Locate the cell with the specified text and output its (X, Y) center coordinate. 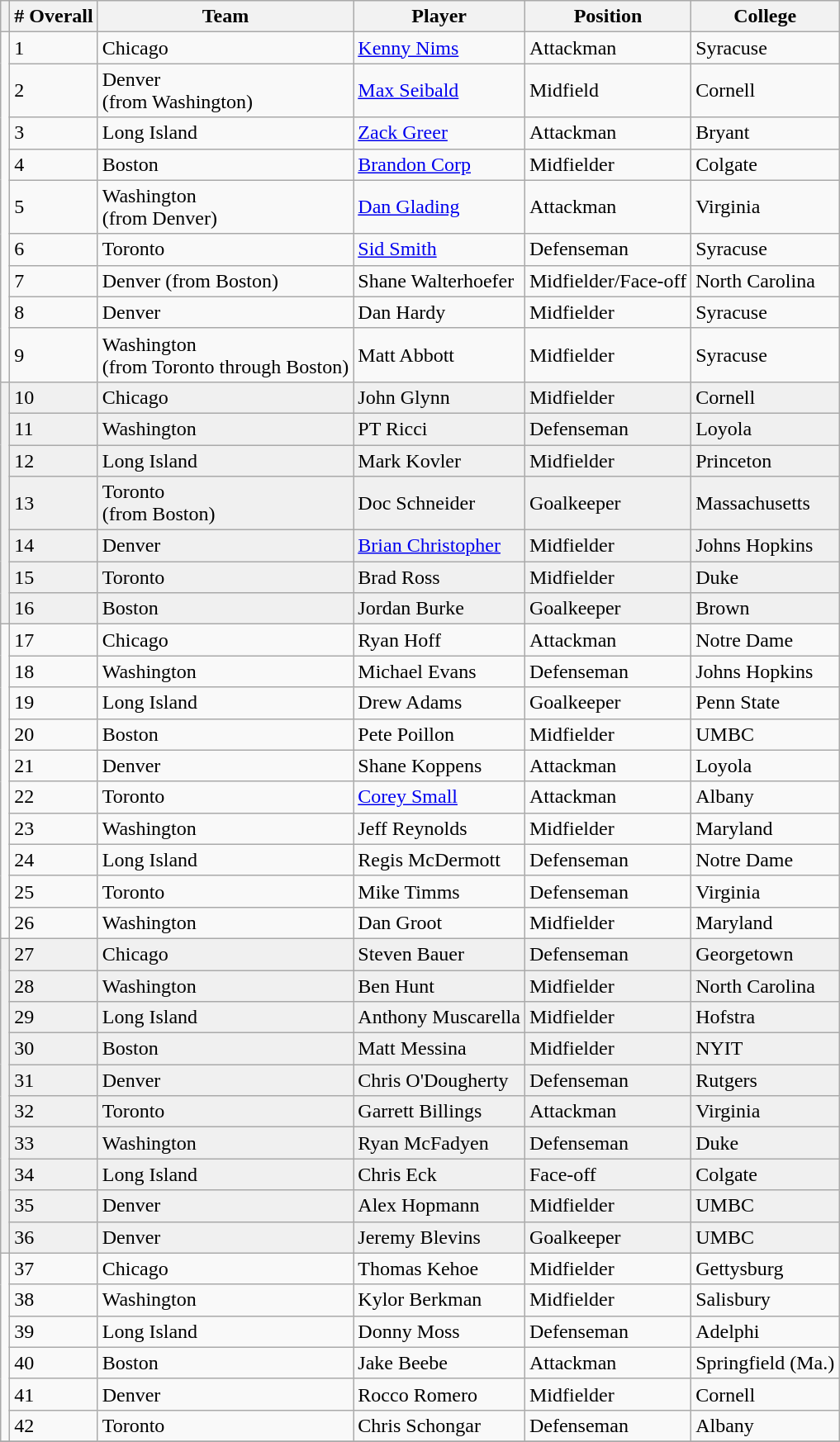
Anthony Muscarella (439, 1017)
Chris O'Dougherty (439, 1080)
Georgetown (765, 954)
Max Seibald (439, 91)
Brad Ross (439, 577)
26 (54, 923)
4 (54, 164)
13 (54, 504)
23 (54, 828)
9 (54, 355)
Dan Hardy (439, 312)
40 (54, 1363)
Pete Poillon (439, 734)
Brandon Corp (439, 164)
Zack Greer (439, 133)
Team (225, 17)
Chris Schongar (439, 1425)
Dan Groot (439, 923)
11 (54, 429)
15 (54, 577)
Kylor Berkman (439, 1300)
Position (608, 17)
5 (54, 206)
Adelphi (765, 1331)
Midfield (608, 91)
25 (54, 891)
Face-off (608, 1174)
Mark Kovler (439, 460)
Drew Adams (439, 703)
Washington(from Denver) (225, 206)
31 (54, 1080)
Garrett Billings (439, 1112)
1 (54, 48)
18 (54, 671)
John Glynn (439, 397)
Jeremy Blevins (439, 1237)
Bryant (765, 133)
20 (54, 734)
Doc Schneider (439, 504)
Brown (765, 609)
Sid Smith (439, 249)
42 (54, 1425)
Thomas Kehoe (439, 1269)
Matt Messina (439, 1049)
29 (54, 1017)
Salisbury (765, 1300)
PT Ricci (439, 429)
19 (54, 703)
Princeton (765, 460)
12 (54, 460)
Michael Evans (439, 671)
Ben Hunt (439, 985)
38 (54, 1300)
Rocco Romero (439, 1394)
Dan Glading (439, 206)
Springfield (Ma.) (765, 1363)
37 (54, 1269)
32 (54, 1112)
34 (54, 1174)
2 (54, 91)
Mike Timms (439, 891)
39 (54, 1331)
Ryan McFadyen (439, 1143)
16 (54, 609)
NYIT (765, 1049)
# Overall (54, 17)
17 (54, 640)
Jeff Reynolds (439, 828)
27 (54, 954)
Washington(from Toronto through Boston) (225, 355)
Denver(from Washington) (225, 91)
Massachusetts (765, 504)
28 (54, 985)
Penn State (765, 703)
Brian Christopher (439, 546)
Donny Moss (439, 1331)
14 (54, 546)
33 (54, 1143)
Player (439, 17)
36 (54, 1237)
Gettysburg (765, 1269)
Denver (from Boston) (225, 281)
7 (54, 281)
Shane Walterhoefer (439, 281)
Kenny Nims (439, 48)
Midfielder/Face-off (608, 281)
3 (54, 133)
35 (54, 1206)
Jordan Burke (439, 609)
21 (54, 766)
Toronto(from Boston) (225, 504)
24 (54, 860)
Regis McDermott (439, 860)
Shane Koppens (439, 766)
22 (54, 797)
30 (54, 1049)
Ryan Hoff (439, 640)
8 (54, 312)
Jake Beebe (439, 1363)
Chris Eck (439, 1174)
6 (54, 249)
College (765, 17)
41 (54, 1394)
Alex Hopmann (439, 1206)
Corey Small (439, 797)
Rutgers (765, 1080)
Hofstra (765, 1017)
10 (54, 397)
Matt Abbott (439, 355)
Steven Bauer (439, 954)
